Pinpoint the cell where the given text exists, returning its [x, y] midpoint coordinate. 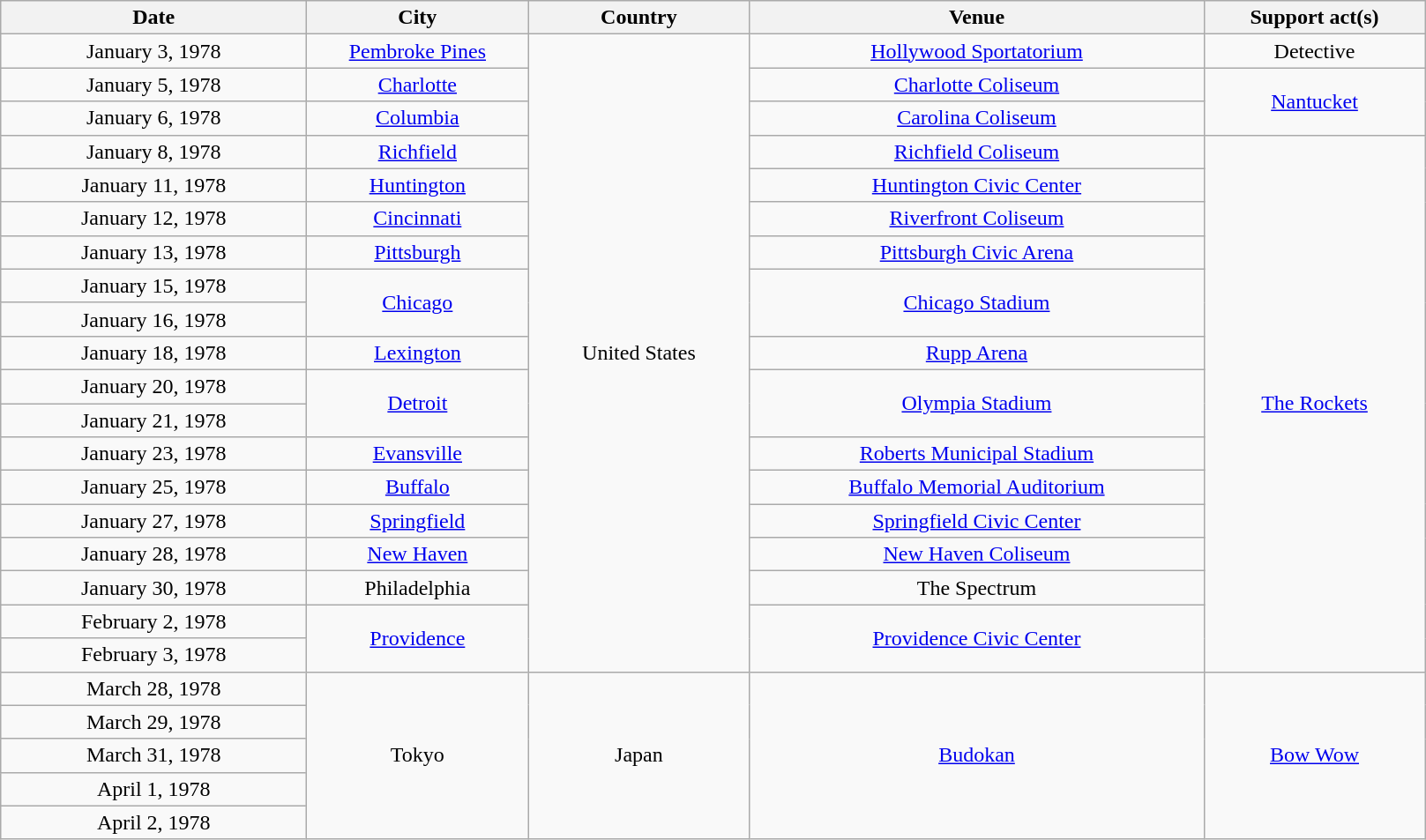
Date [153, 18]
March 28, 1978 [153, 688]
January 21, 1978 [153, 420]
Hollywood Sportatorium [977, 51]
Cincinnati [418, 219]
April 2, 1978 [153, 822]
Budokan [977, 755]
United States [638, 353]
Chicago Stadium [977, 302]
Venue [977, 18]
Detroit [418, 403]
Philadelphia [418, 588]
January 8, 1978 [153, 152]
March 31, 1978 [153, 755]
January 16, 1978 [153, 319]
January 13, 1978 [153, 252]
Support act(s) [1314, 18]
January 25, 1978 [153, 487]
Chicago [418, 302]
January 6, 1978 [153, 118]
Huntington Civic Center [977, 185]
Providence [418, 638]
April 1, 1978 [153, 789]
Bow Wow [1314, 755]
Pittsburgh [418, 252]
January 3, 1978 [153, 51]
Olympia Stadium [977, 403]
Rupp Arena [977, 353]
New Haven [418, 554]
January 23, 1978 [153, 454]
Nantucket [1314, 101]
Richfield Coliseum [977, 152]
Buffalo [418, 487]
January 5, 1978 [153, 85]
Springfield [418, 521]
Tokyo [418, 755]
Huntington [418, 185]
Evansville [418, 454]
City [418, 18]
Lexington [418, 353]
Roberts Municipal Stadium [977, 454]
Columbia [418, 118]
The Spectrum [977, 588]
Buffalo Memorial Auditorium [977, 487]
Richfield [418, 152]
January 28, 1978 [153, 554]
Charlotte Coliseum [977, 85]
January 30, 1978 [153, 588]
January 12, 1978 [153, 219]
Pittsburgh Civic Arena [977, 252]
Riverfront Coliseum [977, 219]
Japan [638, 755]
Springfield Civic Center [977, 521]
January 11, 1978 [153, 185]
Providence Civic Center [977, 638]
January 20, 1978 [153, 386]
March 29, 1978 [153, 722]
January 15, 1978 [153, 286]
Country [638, 18]
Carolina Coliseum [977, 118]
New Haven Coliseum [977, 554]
February 2, 1978 [153, 621]
Pembroke Pines [418, 51]
The Rockets [1314, 404]
Detective [1314, 51]
February 3, 1978 [153, 655]
January 27, 1978 [153, 521]
Charlotte [418, 85]
January 18, 1978 [153, 353]
